Return [x, y] of the center of cell containing provided text 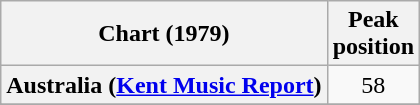
Chart (1979) [164, 34]
Peakposition [373, 34]
Australia (Kent Music Report) [164, 85]
58 [373, 85]
